Pinpoint the cell where the given text exists, returning its (X, Y) midpoint coordinate. 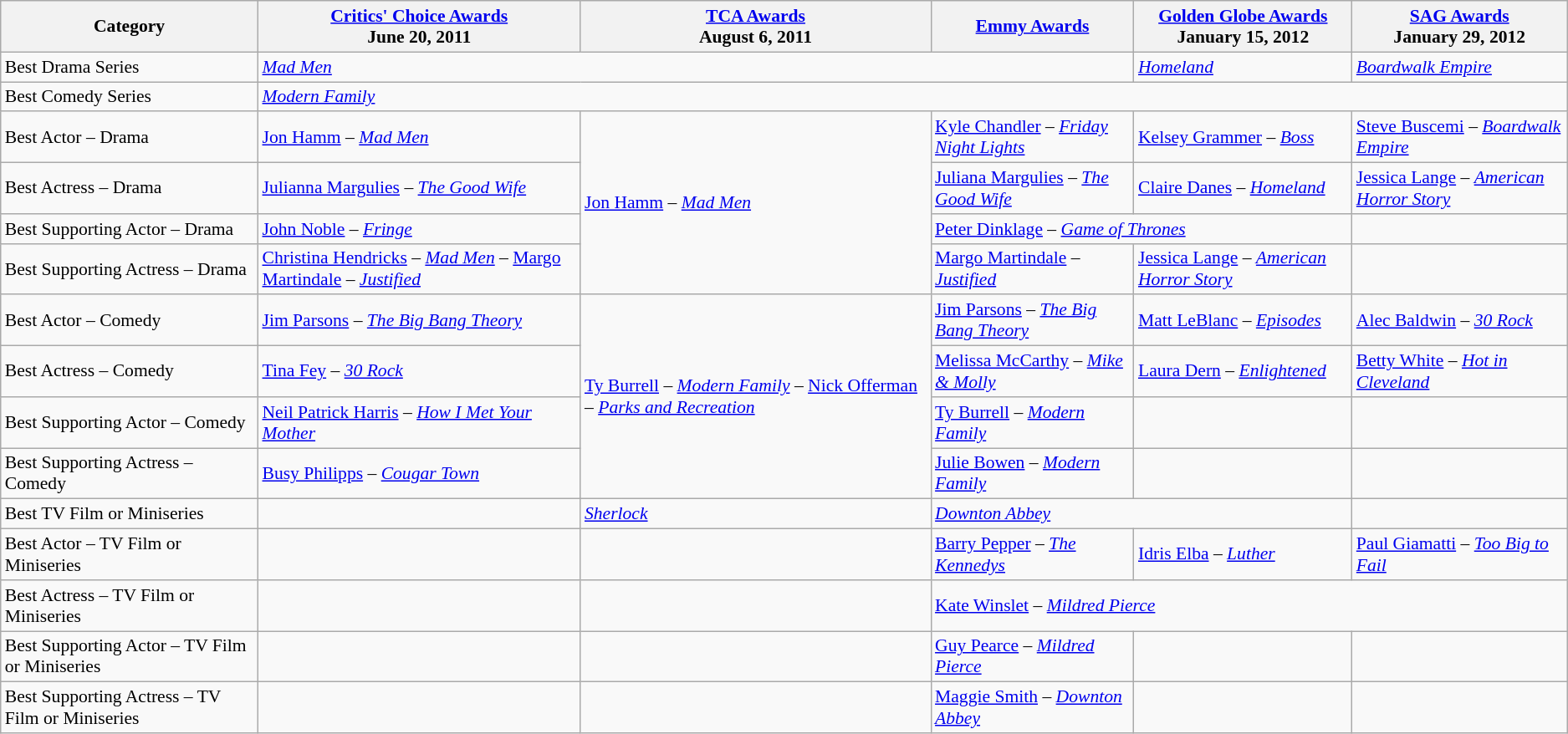
Christina Hendricks – Mad Men – Margo Martindale – Justified (418, 269)
Best Actress – TV Film or Miniseries (130, 605)
Maggie Smith – Downton Abbey (1032, 707)
Neil Patrick Harris – How I Met Your Mother (418, 423)
Critics' Choice AwardsJune 20, 2011 (418, 27)
Busy Philipps – Cougar Town (418, 473)
Best Supporting Actress – Drama (130, 269)
Kyle Chandler – Friday Night Lights (1032, 137)
Best Actress – Drama (130, 189)
Mad Men (696, 67)
Julianna Margulies – The Good Wife (418, 189)
Juliana Margulies – The Good Wife (1032, 189)
Peter Dinklage – Game of Thrones (1142, 229)
Best Supporting Actor – TV Film or Miniseries (130, 657)
Best Supporting Actor – Comedy (130, 423)
Claire Danes – Homeland (1243, 189)
Melissa McCarthy – Mike & Molly (1032, 371)
Best Supporting Actress – TV Film or Miniseries (130, 707)
Best Actor – Comedy (130, 321)
Paul Giamatti – Too Big to Fail (1460, 555)
Category (130, 27)
Best Actor – Drama (130, 137)
Golden Globe AwardsJanuary 15, 2012 (1243, 27)
Margo Martindale – Justified (1032, 269)
Barry Pepper – The Kennedys (1032, 555)
Sherlock (756, 514)
Matt LeBlanc – Episodes (1243, 321)
Laura Dern – Enlightened (1243, 371)
Best TV Film or Miniseries (130, 514)
Best Actress – Comedy (130, 371)
Tina Fey – 30 Rock (418, 371)
John Noble – Fringe (418, 229)
Best Supporting Actor – Drama (130, 229)
Kate Winslet – Mildred Pierce (1249, 605)
Homeland (1243, 67)
Alec Baldwin – 30 Rock (1460, 321)
Best Supporting Actress – Comedy (130, 473)
Steve Buscemi – Boardwalk Empire (1460, 137)
Kelsey Grammer – Boss (1243, 137)
Best Drama Series (130, 67)
SAG AwardsJanuary 29, 2012 (1460, 27)
Best Comedy Series (130, 97)
Julie Bowen – Modern Family (1032, 473)
Modern Family (912, 97)
Downton Abbey (1142, 514)
TCA AwardsAugust 6, 2011 (756, 27)
Emmy Awards (1032, 27)
Boardwalk Empire (1460, 67)
Idris Elba – Luther (1243, 555)
Ty Burrell – Modern Family (1032, 423)
Ty Burrell – Modern Family – Nick Offerman – Parks and Recreation (756, 397)
Guy Pearce – Mildred Pierce (1032, 657)
Best Actor – TV Film or Miniseries (130, 555)
Betty White – Hot in Cleveland (1460, 371)
